Find where the given text appears and provide that cell's center as (x, y) coordinate. 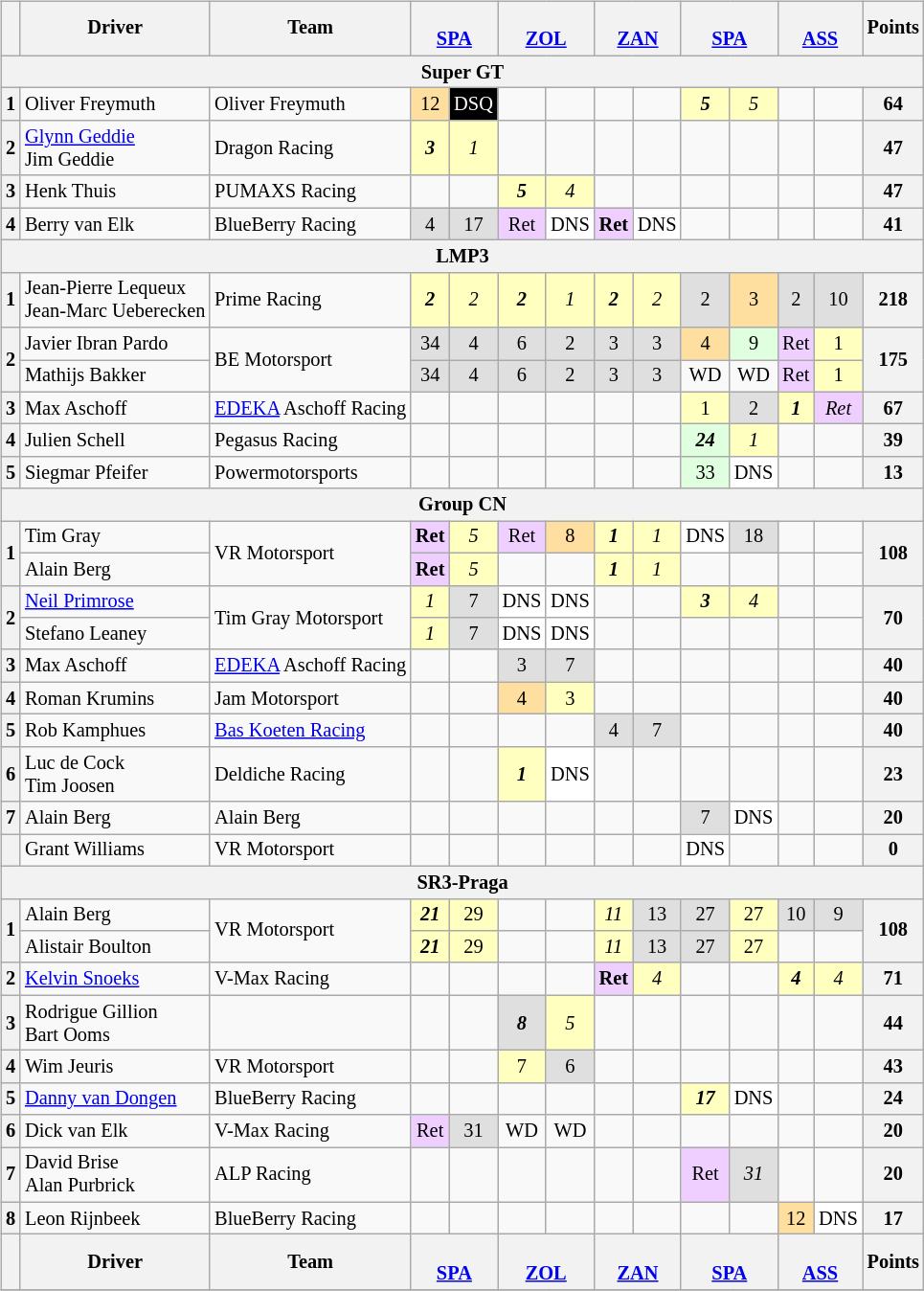
Javier Ibran Pardo (115, 344)
Dragon Racing (310, 148)
18 (754, 537)
Luc de Cock Tim Joosen (115, 774)
Tim Gray Motorsport (310, 617)
Siegmar Pfeifer (115, 473)
Powermotorsports (310, 473)
71 (893, 979)
Glynn Geddie Jim Geddie (115, 148)
23 (893, 774)
Julien Schell (115, 441)
Jam Motorsport (310, 698)
LMP3 (462, 257)
Mathijs Bakker (115, 376)
Wim Jeuris (115, 1067)
33 (705, 473)
PUMAXS Racing (310, 192)
Alistair Boulton (115, 947)
Stefano Leaney (115, 634)
Rob Kamphues (115, 731)
Kelvin Snoeks (115, 979)
DSQ (473, 104)
Neil Primrose (115, 601)
Berry van Elk (115, 224)
Leon Rijnbeek (115, 1218)
Prime Racing (310, 300)
Henk Thuis (115, 192)
Super GT (462, 72)
ALP Racing (310, 1175)
218 (893, 300)
Roman Krumins (115, 698)
BE Motorsport (310, 360)
70 (893, 617)
43 (893, 1067)
39 (893, 441)
64 (893, 104)
67 (893, 408)
41 (893, 224)
Tim Gray (115, 537)
Dick van Elk (115, 1131)
Rodrigue Gillion Bart Ooms (115, 1023)
44 (893, 1023)
David Brise Alan Purbrick (115, 1175)
Deldiche Racing (310, 774)
0 (893, 850)
175 (893, 360)
Jean-Pierre Lequeux Jean-Marc Ueberecken (115, 300)
SR3-Praga (462, 882)
Bas Koeten Racing (310, 731)
Grant Williams (115, 850)
Pegasus Racing (310, 441)
Group CN (462, 505)
Danny van Dongen (115, 1098)
